Capture the cell that displays the provided text and extract its (x, y) central coordinate. 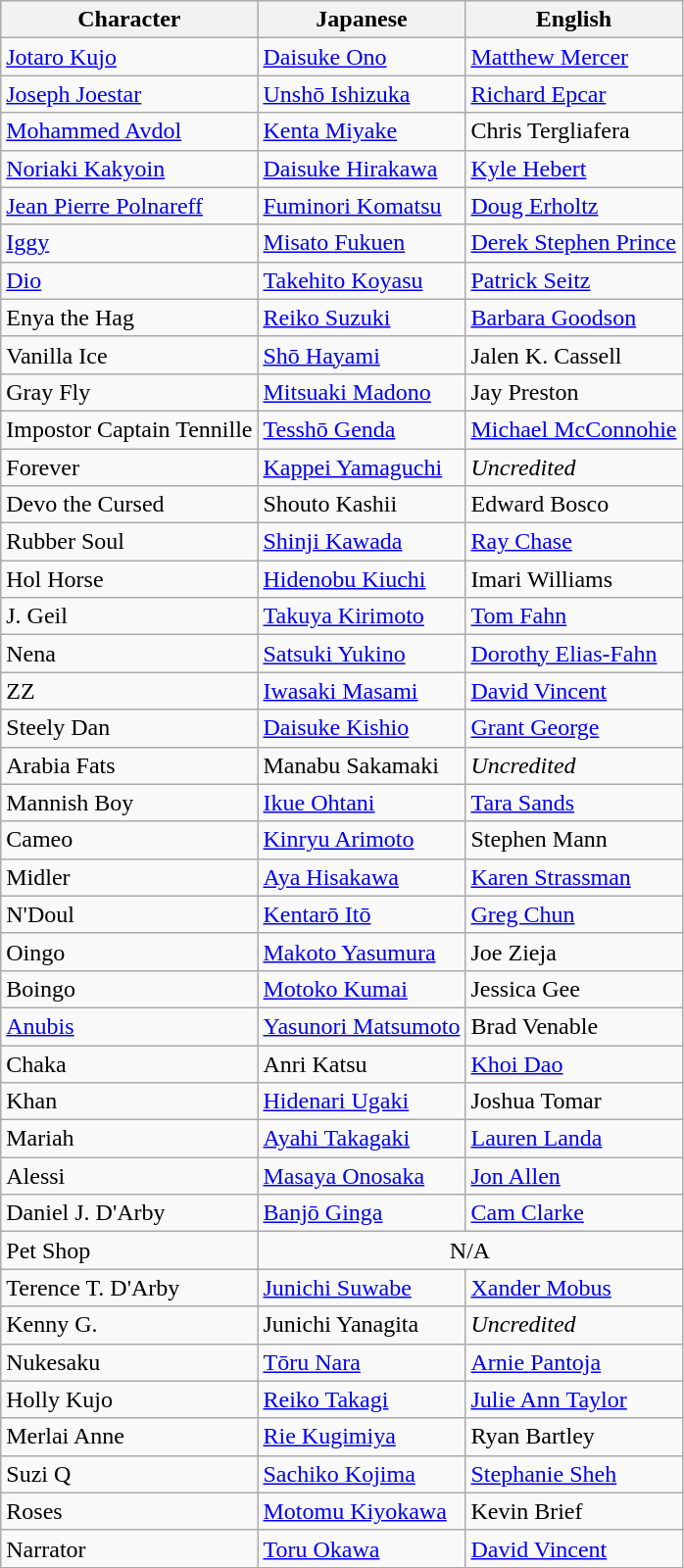
Vanilla Ice (129, 355)
Dio (129, 280)
Jon Allen (574, 1176)
Banjō Ginga (362, 1213)
Jay Preston (574, 392)
Chris Tergliafera (574, 131)
Tesshō Genda (362, 429)
Shouto Kashii (362, 505)
Anri Katsu (362, 1063)
Ayahi Takagaki (362, 1139)
Shinji Kawada (362, 542)
Iggy (129, 243)
Greg Chun (574, 914)
Satsuki Yukino (362, 654)
Kevin Brief (574, 1511)
Midler (129, 877)
Mariah (129, 1139)
Arnie Pantoja (574, 1362)
Reiko Suzuki (362, 318)
Daisuke Ono (362, 57)
Motoko Kumai (362, 989)
Manabu Sakamaki (362, 765)
Impostor Captain Tennille (129, 429)
Khan (129, 1102)
Narrator (129, 1548)
Doug Erholtz (574, 206)
Khoi Dao (574, 1063)
Joseph Joestar (129, 94)
English (574, 20)
N/A (470, 1250)
Mitsuaki Madono (362, 392)
Ryan Bartley (574, 1437)
Derek Stephen Prince (574, 243)
Xander Mobus (574, 1288)
Anubis (129, 1026)
Suzi Q (129, 1474)
Richard Epcar (574, 94)
Kenny G. (129, 1325)
Takehito Koyasu (362, 280)
Julie Ann Taylor (574, 1399)
Ikue Ohtani (362, 803)
Roses (129, 1511)
Stephanie Sheh (574, 1474)
Mohammed Avdol (129, 131)
Dorothy Elias-Fahn (574, 654)
Devo the Cursed (129, 505)
Patrick Seitz (574, 280)
Jalen K. Cassell (574, 355)
Karen Strassman (574, 877)
Cameo (129, 840)
Chaka (129, 1063)
Stephen Mann (574, 840)
Takuya Kirimoto (362, 616)
Pet Shop (129, 1250)
Edward Bosco (574, 505)
Aya Hisakawa (362, 877)
Masaya Onosaka (362, 1176)
Rubber Soul (129, 542)
Yasunori Matsumoto (362, 1026)
ZZ (129, 691)
Rie Kugimiya (362, 1437)
Kentarō Itō (362, 914)
Matthew Mercer (574, 57)
Terence T. D'Arby (129, 1288)
Nukesaku (129, 1362)
Hol Horse (129, 579)
Shō Hayami (362, 355)
Kinryu Arimoto (362, 840)
Daisuke Hirakawa (362, 169)
Oingo (129, 952)
Holly Kujo (129, 1399)
Brad Venable (574, 1026)
Iwasaki Masami (362, 691)
Joshua Tomar (574, 1102)
Jean Pierre Polnareff (129, 206)
Character (129, 20)
Joe Zieja (574, 952)
Nena (129, 654)
Misato Fukuen (362, 243)
Mannish Boy (129, 803)
Alessi (129, 1176)
Toru Okawa (362, 1548)
Kyle Hebert (574, 169)
Boingo (129, 989)
Noriaki Kakyoin (129, 169)
Tara Sands (574, 803)
Jotaro Kujo (129, 57)
Cam Clarke (574, 1213)
Motomu Kiyokawa (362, 1511)
Kenta Miyake (362, 131)
Tōru Nara (362, 1362)
Daisuke Kishio (362, 728)
Jessica Gee (574, 989)
Gray Fly (129, 392)
Junichi Suwabe (362, 1288)
Arabia Fats (129, 765)
Imari Williams (574, 579)
Kappei Yamaguchi (362, 467)
Fuminori Komatsu (362, 206)
Enya the Hag (129, 318)
Tom Fahn (574, 616)
Michael McConnohie (574, 429)
Ray Chase (574, 542)
Steely Dan (129, 728)
Forever (129, 467)
Daniel J. D'Arby (129, 1213)
N'Doul (129, 914)
Unshō Ishizuka (362, 94)
Hidenari Ugaki (362, 1102)
J. Geil (129, 616)
Makoto Yasumura (362, 952)
Merlai Anne (129, 1437)
Lauren Landa (574, 1139)
Sachiko Kojima (362, 1474)
Japanese (362, 20)
Hidenobu Kiuchi (362, 579)
Barbara Goodson (574, 318)
Reiko Takagi (362, 1399)
Grant George (574, 728)
Junichi Yanagita (362, 1325)
